Find where the given text appears and provide that cell's center as (x, y) coordinate. 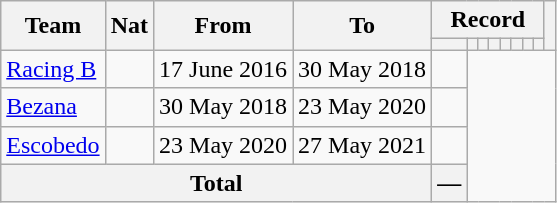
27 May 2021 (362, 145)
From (224, 26)
Escobedo (53, 145)
Racing B (53, 69)
Total (216, 183)
Record (488, 20)
17 June 2016 (224, 69)
Bezana (53, 107)
To (362, 26)
Team (53, 26)
— (450, 183)
Nat (129, 26)
